Determine the (x, y) coordinate at the center of the cell enclosing the given text.  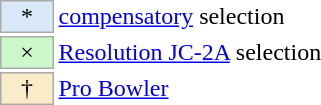
* (27, 16)
× (27, 52)
† (27, 88)
